For the text-containing cell, return its midpoint in [X, Y] coordinate format. 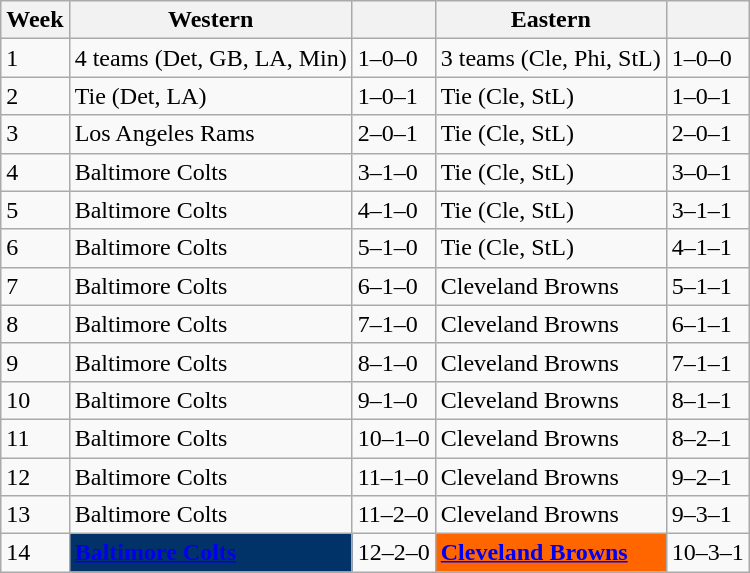
6–1–1 [708, 324]
5–1–0 [394, 248]
8–2–1 [708, 438]
Week [35, 20]
4 [35, 172]
5–1–1 [708, 286]
12 [35, 477]
6–1–0 [394, 286]
5 [35, 210]
Tie (Det, LA) [210, 96]
3–1–1 [708, 210]
Los Angeles Rams [210, 134]
8–1–0 [394, 362]
Western [210, 20]
7–1–0 [394, 324]
11–2–0 [394, 515]
8 [35, 324]
8–1–1 [708, 400]
3–0–1 [708, 172]
10–1–0 [394, 438]
10 [35, 400]
14 [35, 553]
7 [35, 286]
10–3–1 [708, 553]
4–1–0 [394, 210]
13 [35, 515]
6 [35, 248]
9–1–0 [394, 400]
9–2–1 [708, 477]
11 [35, 438]
9–3–1 [708, 515]
4 teams (Det, GB, LA, Min) [210, 58]
Eastern [550, 20]
4–1–1 [708, 248]
3 teams (Cle, Phi, StL) [550, 58]
3–1–0 [394, 172]
3 [35, 134]
2 [35, 96]
7–1–1 [708, 362]
12–2–0 [394, 553]
9 [35, 362]
11–1–0 [394, 477]
1 [35, 58]
